Search for the cell housing the specified text and yield its [X, Y] center coordinate. 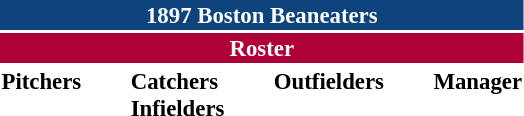
Roster [262, 48]
1897 Boston Beaneaters [262, 15]
